Search for the cell housing the specified text and yield its [X, Y] center coordinate. 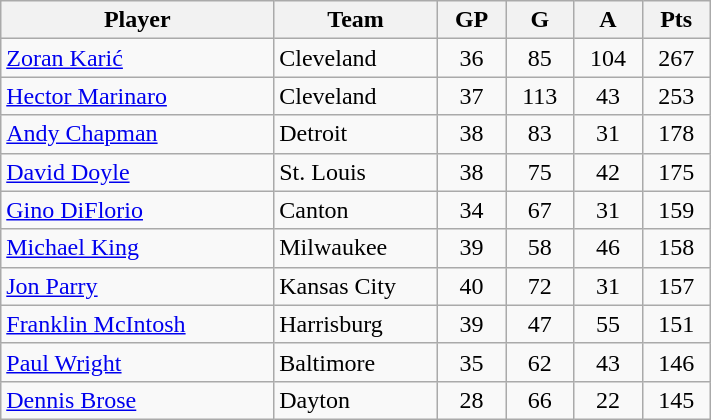
159 [676, 210]
104 [608, 58]
157 [676, 286]
Michael King [138, 248]
Pts [676, 20]
58 [540, 248]
55 [608, 324]
Hector Marinaro [138, 96]
145 [676, 400]
35 [471, 362]
Kansas City [356, 286]
40 [471, 286]
Canton [356, 210]
113 [540, 96]
Dayton [356, 400]
42 [608, 172]
72 [540, 286]
Team [356, 20]
Harrisburg [356, 324]
Baltimore [356, 362]
Player [138, 20]
28 [471, 400]
David Doyle [138, 172]
67 [540, 210]
Paul Wright [138, 362]
St. Louis [356, 172]
66 [540, 400]
75 [540, 172]
A [608, 20]
Detroit [356, 134]
253 [676, 96]
G [540, 20]
175 [676, 172]
GP [471, 20]
83 [540, 134]
36 [471, 58]
Franklin McIntosh [138, 324]
22 [608, 400]
Milwaukee [356, 248]
Dennis Brose [138, 400]
Andy Chapman [138, 134]
Zoran Karić [138, 58]
Gino DiFlorio [138, 210]
62 [540, 362]
46 [608, 248]
37 [471, 96]
158 [676, 248]
47 [540, 324]
146 [676, 362]
151 [676, 324]
267 [676, 58]
34 [471, 210]
85 [540, 58]
Jon Parry [138, 286]
178 [676, 134]
